From the cell containing the given text, extract its center point as [X, Y] coordinate. 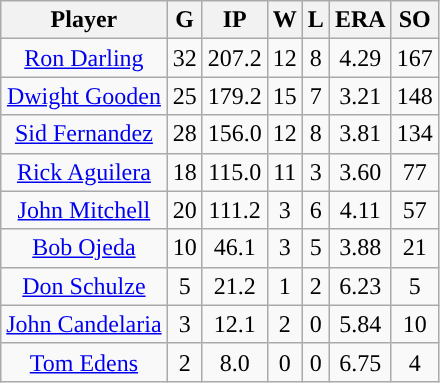
Dwight Gooden [84, 96]
Player [84, 20]
G [184, 20]
Sid Fernandez [84, 134]
32 [184, 58]
8.0 [234, 362]
Bob Ojeda [84, 248]
25 [184, 96]
1 [284, 286]
7 [316, 96]
156.0 [234, 134]
Tom Edens [84, 362]
6.75 [360, 362]
6.23 [360, 286]
3.81 [360, 134]
Rick Aguilera [84, 172]
Ron Darling [84, 58]
15 [284, 96]
John Candelaria [84, 324]
20 [184, 210]
167 [414, 58]
57 [414, 210]
W [284, 20]
77 [414, 172]
111.2 [234, 210]
12.1 [234, 324]
Don Schulze [84, 286]
21.2 [234, 286]
3.21 [360, 96]
46.1 [234, 248]
207.2 [234, 58]
148 [414, 96]
115.0 [234, 172]
L [316, 20]
179.2 [234, 96]
3.88 [360, 248]
SO [414, 20]
3.60 [360, 172]
4.29 [360, 58]
134 [414, 134]
4.11 [360, 210]
IP [234, 20]
4 [414, 362]
11 [284, 172]
21 [414, 248]
28 [184, 134]
ERA [360, 20]
5.84 [360, 324]
6 [316, 210]
John Mitchell [84, 210]
18 [184, 172]
